For the text-containing cell, return its midpoint in [X, Y] coordinate format. 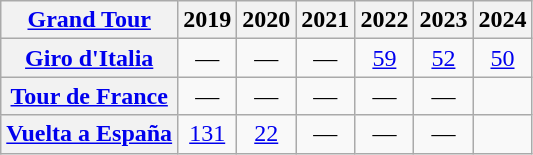
2023 [444, 20]
50 [502, 58]
2022 [384, 20]
Giro d'Italia [90, 58]
2024 [502, 20]
Grand Tour [90, 20]
52 [444, 58]
2020 [266, 20]
2019 [208, 20]
59 [384, 58]
131 [208, 134]
22 [266, 134]
Vuelta a España [90, 134]
2021 [326, 20]
Tour de France [90, 96]
